Scan for the cell matching the given text and deliver its (X, Y) coordinate at center. 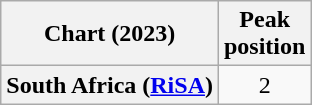
Peakposition (264, 34)
Chart (2023) (110, 34)
South Africa (RiSA) (110, 85)
2 (264, 85)
